Search for the cell housing the specified text and yield its (x, y) center coordinate. 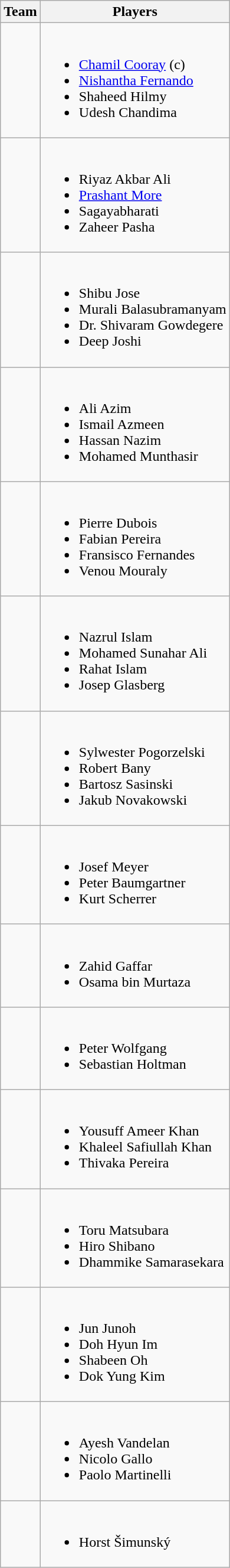
Shibu JoseMurali BalasubramanyamDr. Shivaram GowdegereDeep Joshi (134, 310)
Sylwester PogorzelskiRobert BanyBartosz SasinskiJakub Novakowski (134, 768)
Chamil Cooray (c)Nishantha FernandoShaheed HilmyUdesh Chandima (134, 80)
Horst Šimunský (134, 1534)
Josef MeyerPeter BaumgartnerKurt Scherrer (134, 874)
Riyaz Akbar AliPrashant MoreSagayabharatiZaheer Pasha (134, 195)
Peter WolfgangSebastian Holtman (134, 1048)
Zahid GaffarOsama bin Murtaza (134, 965)
Nazrul IslamMohamed Sunahar AliRahat IslamJosep Glasberg (134, 653)
Team (21, 12)
Toru MatsubaraHiro ShibanoDhammike Samarasekara (134, 1238)
Pierre DuboisFabian PereiraFransisco FernandesVenou Mouraly (134, 539)
Yousuff Ameer KhanKhaleel Safiullah KhanThivaka Pereira (134, 1139)
Players (134, 12)
Ali AzimIsmail AzmeenHassan NazimMohamed Munthasir (134, 424)
Ayesh VandelanNicolo GalloPaolo Martinelli (134, 1451)
Jun JunohDoh Hyun ImShabeen OhDok Yung Kim (134, 1345)
